Return (x, y) of the center of cell containing provided text 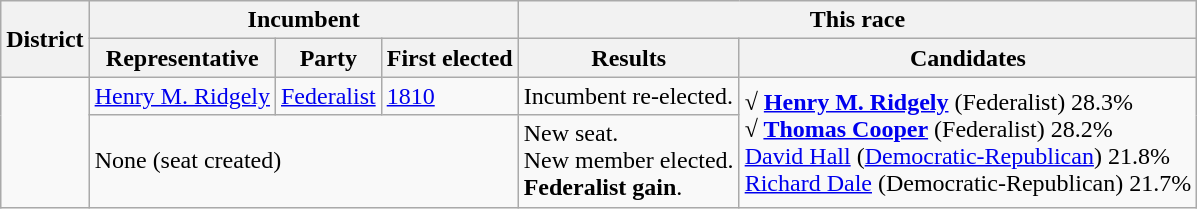
Party (328, 58)
1810 (450, 96)
New seat.New member elected.Federalist gain. (628, 161)
This race (858, 20)
Incumbent (304, 20)
First elected (450, 58)
Results (628, 58)
District (45, 39)
Candidates (968, 58)
Henry M. Ridgely (182, 96)
Representative (182, 58)
None (seat created) (304, 161)
Federalist (328, 96)
Incumbent re-elected. (628, 96)
